Extract the [x, y] coordinate from the center of the cell holding the provided text.  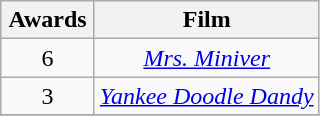
Mrs. Miniver [206, 58]
6 [48, 58]
Film [206, 20]
Awards [48, 20]
Yankee Doodle Dandy [206, 96]
3 [48, 96]
